Extract the [X, Y] coordinate from the center of the cell holding the provided text.  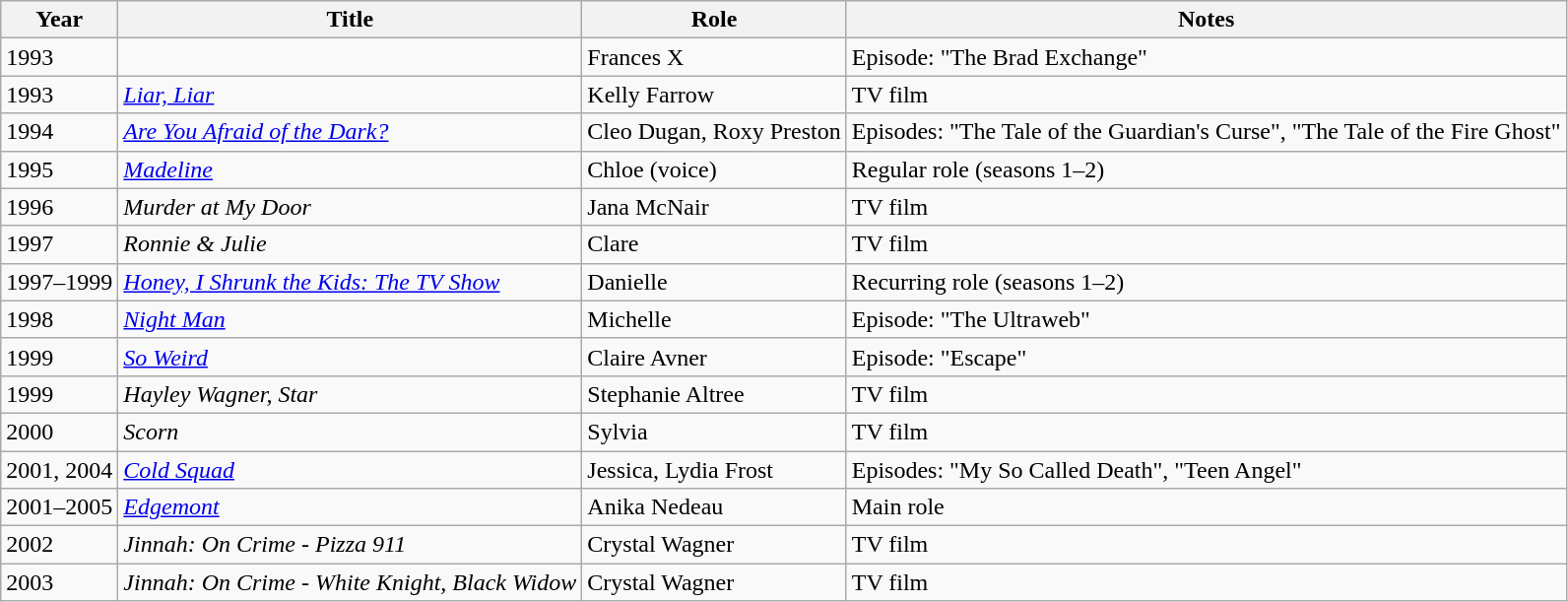
1994 [59, 132]
Liar, Liar [351, 95]
Cold Squad [351, 470]
Murder at My Door [351, 207]
Claire Avner [714, 357]
Notes [1206, 20]
2001, 2004 [59, 470]
Episode: "The Ultraweb" [1206, 319]
2000 [59, 432]
Ronnie & Julie [351, 244]
1995 [59, 169]
Danielle [714, 282]
Are You Afraid of the Dark? [351, 132]
So Weird [351, 357]
Frances X [714, 57]
1996 [59, 207]
Anika Nedeau [714, 507]
Recurring role (seasons 1–2) [1206, 282]
Clare [714, 244]
Jessica, Lydia Frost [714, 470]
Jana McNair [714, 207]
Episode: "The Brad Exchange" [1206, 57]
2003 [59, 582]
1998 [59, 319]
Madeline [351, 169]
Kelly Farrow [714, 95]
Scorn [351, 432]
2001–2005 [59, 507]
Episode: "Escape" [1206, 357]
Jinnah: On Crime - White Knight, Black Widow [351, 582]
Episodes: "The Tale of the Guardian's Curse", "The Tale of the Fire Ghost" [1206, 132]
Jinnah: On Crime - Pizza 911 [351, 545]
Hayley Wagner, Star [351, 394]
Chloe (voice) [714, 169]
Stephanie Altree [714, 394]
Episodes: "My So Called Death", "Teen Angel" [1206, 470]
Michelle [714, 319]
Cleo Dugan, Roxy Preston [714, 132]
2002 [59, 545]
1997 [59, 244]
Regular role (seasons 1–2) [1206, 169]
Role [714, 20]
1997–1999 [59, 282]
Edgemont [351, 507]
Title [351, 20]
Night Man [351, 319]
Honey, I Shrunk the Kids: The TV Show [351, 282]
Sylvia [714, 432]
Main role [1206, 507]
Year [59, 20]
